Return the [X, Y] coordinate for the center point of the cell that contains the specified text.  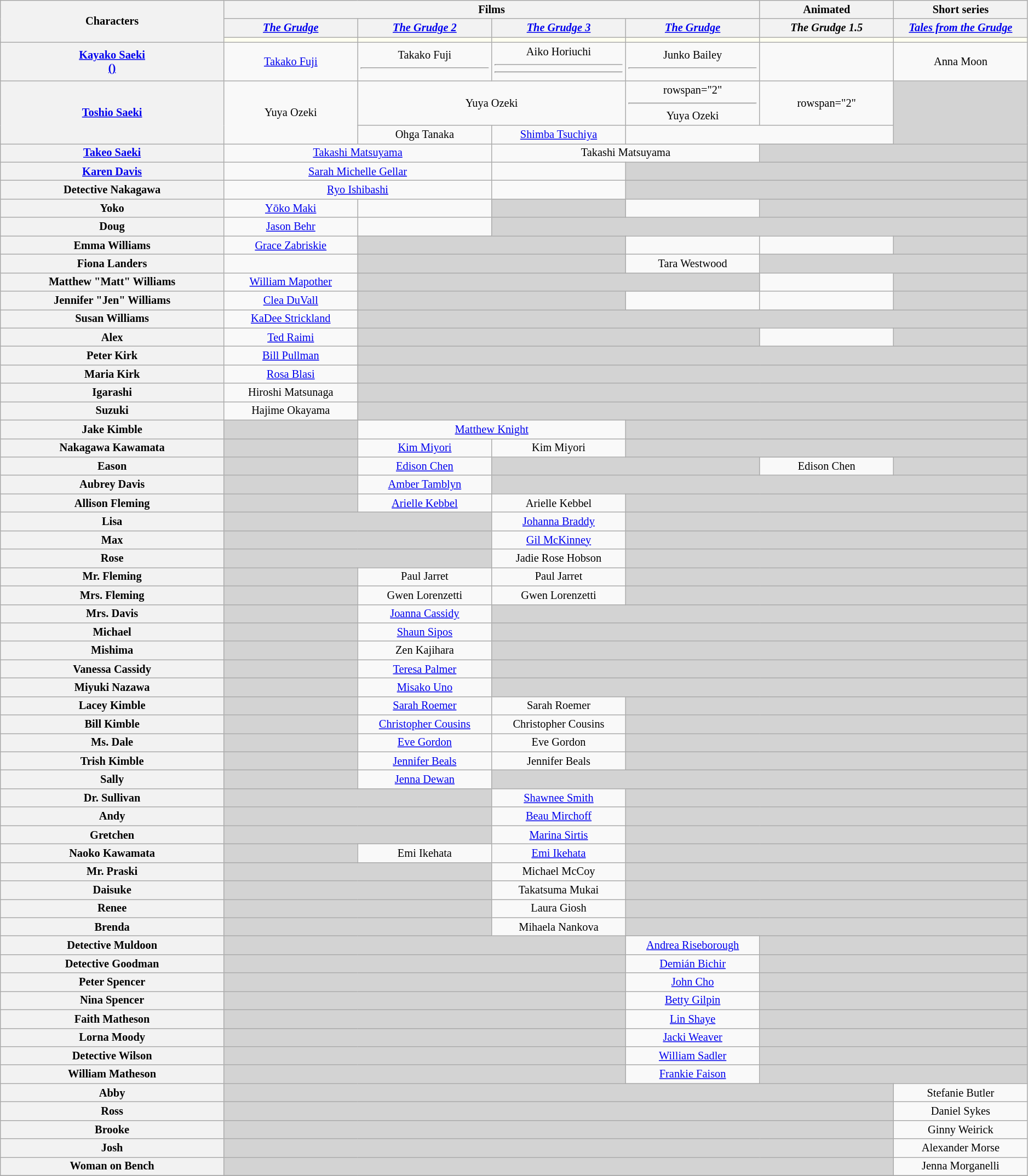
Karen Davis [112, 171]
Eason [112, 466]
John Cho [692, 982]
Rose [112, 558]
William Matheson [112, 1074]
Grace Zabriskie [290, 245]
Trish Kimble [112, 761]
William Sadler [692, 1056]
Jenna Dewan [425, 780]
KaDee Strickland [290, 319]
Emma Williams [112, 245]
Rosa Blasi [290, 374]
Michael [112, 632]
Characters [112, 21]
Sally [112, 780]
Alexander Morse [961, 1148]
Anna Moon [961, 61]
Yōko Maki [290, 208]
Bill Kimble [112, 724]
rowspan="2" [827, 103]
Detective Wilson [112, 1056]
Lorna Moody [112, 1037]
Jenna Morganelli [961, 1166]
Maria Kirk [112, 374]
Mihaela Nankova [559, 927]
Ryo Ishibashi [357, 190]
Igarashi [112, 393]
Toshio Saeki [112, 113]
Peter Spencer [112, 982]
Woman on Bench [112, 1166]
Animated [827, 9]
Ms. Dale [112, 742]
Renee [112, 908]
Dr. Sullivan [112, 798]
Jake Kimble [112, 429]
Zen Kajihara [425, 650]
Misako Uno [425, 687]
Hiroshi Matsunaga [290, 393]
Junko Bailey [692, 61]
Fiona Landers [112, 263]
Naoko Kawamata [112, 853]
Detective Muldoon [112, 945]
Brenda [112, 927]
Sarah Michelle Gellar [357, 171]
Abby [112, 1093]
Teresa Palmer [425, 669]
Michael McCoy [559, 872]
Lin Shaye [692, 1019]
Shawnee Smith [559, 798]
Aubrey Davis [112, 485]
Jadie Rose Hobson [559, 558]
Ted Raimi [290, 337]
Ohga Tanaka [425, 135]
Matthew "Matt" Williams [112, 282]
Marina Sirtis [559, 835]
Andy [112, 816]
Stefanie Butler [961, 1093]
Bill Pullman [290, 355]
Takeo Saeki [112, 153]
Mrs. Davis [112, 614]
Films [491, 9]
Nina Spencer [112, 1000]
Jennifer "Jen" Williams [112, 301]
Shaun Sipos [425, 632]
Clea DuVall [290, 301]
Johanna Braddy [559, 521]
Detective Goodman [112, 964]
Allison Fleming [112, 503]
Lisa [112, 521]
Andrea Riseborough [692, 945]
Betty Gilpin [692, 1000]
Yoko [112, 208]
Ginny Weirick [961, 1129]
Gil McKinney [559, 540]
Miyuki Nazawa [112, 687]
Gretchen [112, 835]
Josh [112, 1148]
Aiko Horiuchi [559, 61]
Suzuki [112, 411]
Alex [112, 337]
Mr. Praski [112, 872]
Brooke [112, 1129]
Kayako Saeki() [112, 61]
Amber Tamblyn [425, 485]
Mrs. Fleming [112, 595]
Joanna Cassidy [425, 614]
Tara Westwood [692, 263]
Faith Matheson [112, 1019]
Peter Kirk [112, 355]
Matthew Knight [492, 429]
Takatsuma Mukai [559, 890]
Laura Giosh [559, 908]
Hajime Okayama [290, 411]
Jason Behr [290, 227]
Vanessa Cassidy [112, 669]
Ross [112, 1111]
Max [112, 540]
Detective Nakagawa [112, 190]
William Mapother [290, 282]
Beau Mirchoff [559, 816]
Mr. Fleming [112, 577]
The Grudge 1.5 [827, 28]
rowspan="2" Yuya Ozeki [692, 103]
Frankie Faison [692, 1074]
The Grudge 3 [559, 28]
Shimba Tsuchiya [559, 135]
Susan Williams [112, 319]
Nakagawa Kawamata [112, 448]
The Grudge 2 [425, 28]
Daisuke [112, 890]
Demián Bichir [692, 964]
Mishima [112, 650]
Daniel Sykes [961, 1111]
Short series [961, 9]
Doug [112, 227]
Lacey Kimble [112, 706]
Jacki Weaver [692, 1037]
Tales from the Grudge [961, 28]
